Pinpoint the cell where the given text exists, returning its [x, y] midpoint coordinate. 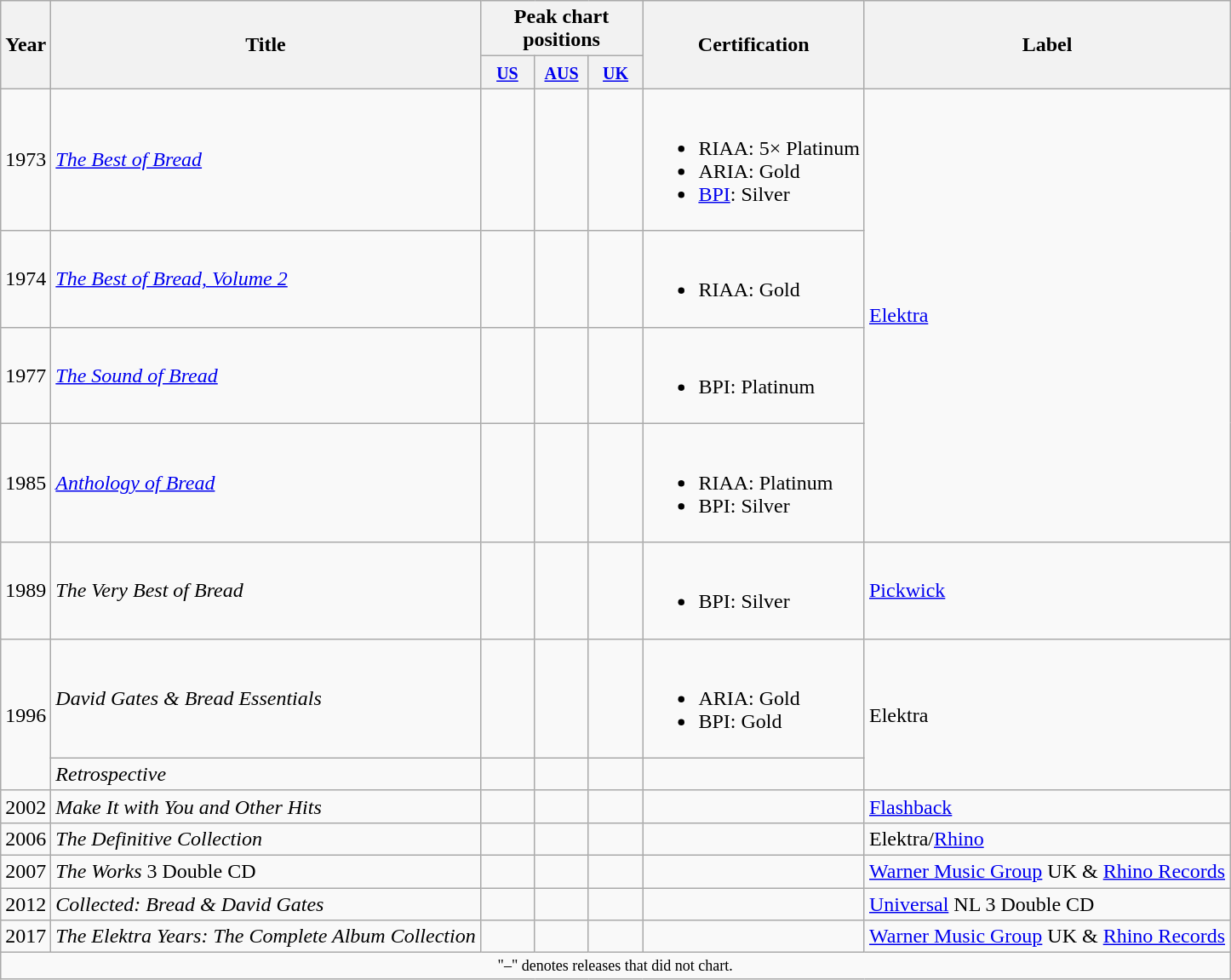
The Elektra Years: The Complete Album Collection [266, 937]
2012 [26, 903]
1996 [26, 714]
Flashback [1047, 806]
RIAA: PlatinumBPI: Silver [754, 483]
Universal NL 3 Double CD [1047, 903]
The Very Best of Bread [266, 591]
2006 [26, 839]
1977 [26, 375]
Pickwick [1047, 591]
Peak chart positions [562, 29]
The Definitive Collection [266, 839]
Elektra/Rhino [1047, 839]
RIAA: 5× PlatinumARIA: GoldBPI: Silver [754, 160]
BPI: Platinum [754, 375]
David Gates & Bread Essentials [266, 698]
AUS [562, 72]
1989 [26, 591]
Certification [754, 44]
2007 [26, 871]
"–" denotes releases that did not chart. [615, 966]
Year [26, 44]
Anthology of Bread [266, 483]
Label [1047, 44]
1985 [26, 483]
Make It with You and Other Hits [266, 806]
Title [266, 44]
The Best of Bread [266, 160]
2002 [26, 806]
2017 [26, 937]
BPI: Silver [754, 591]
The Best of Bread, Volume 2 [266, 279]
Collected: Bread & David Gates [266, 903]
The Works 3 Double CD [266, 871]
US [507, 72]
1974 [26, 279]
UK [615, 72]
The Sound of Bread [266, 375]
1973 [26, 160]
Retrospective [266, 774]
ARIA: GoldBPI: Gold [754, 698]
RIAA: Gold [754, 279]
